Search for the cell housing the specified text and yield its (X, Y) center coordinate. 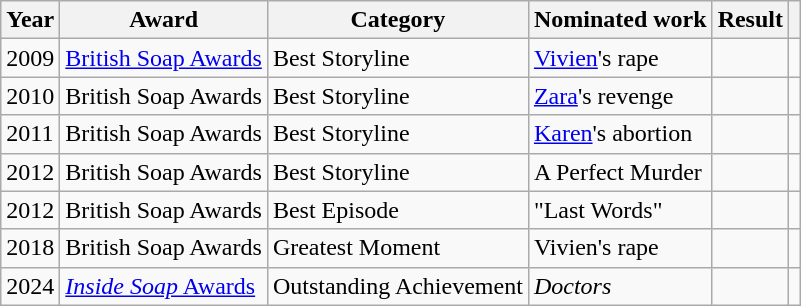
"Last Words" (620, 210)
2011 (30, 134)
Zara's revenge (620, 96)
Nominated work (620, 20)
Outstanding Achievement (398, 286)
2010 (30, 96)
Category (398, 20)
2018 (30, 248)
Doctors (620, 286)
Award (164, 20)
Result (750, 20)
2024 (30, 286)
A Perfect Murder (620, 172)
2009 (30, 58)
Best Episode (398, 210)
Inside Soap Awards (164, 286)
Karen's abortion (620, 134)
Greatest Moment (398, 248)
Year (30, 20)
